Search for the cell housing the specified text and yield its [x, y] center coordinate. 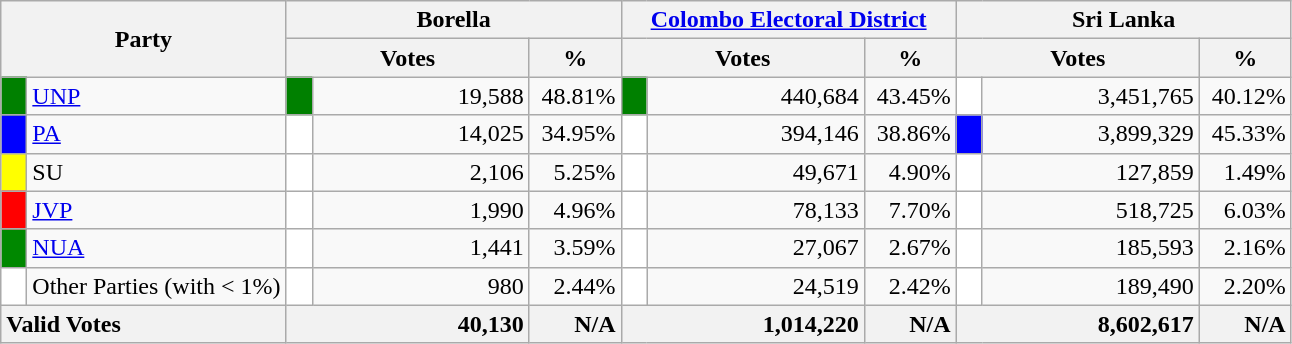
JVP [156, 210]
185,593 [1090, 248]
440,684 [756, 96]
3,451,765 [1090, 96]
19,588 [420, 96]
7.70% [910, 210]
27,067 [756, 248]
2.42% [910, 286]
1,990 [420, 210]
2.16% [1245, 248]
14,025 [420, 134]
4.90% [910, 172]
1,014,220 [742, 324]
Other Parties (with < 1%) [156, 286]
78,133 [756, 210]
127,859 [1090, 172]
43.45% [910, 96]
189,490 [1090, 286]
394,146 [756, 134]
2.67% [910, 248]
1,441 [420, 248]
980 [420, 286]
NUA [156, 248]
1.49% [1245, 172]
24,519 [756, 286]
5.25% [575, 172]
8,602,617 [1078, 324]
40,130 [408, 324]
Colombo Electoral District [788, 20]
Valid Votes [144, 324]
6.03% [1245, 210]
SU [156, 172]
2.20% [1245, 286]
45.33% [1245, 134]
49,671 [756, 172]
34.95% [575, 134]
38.86% [910, 134]
3.59% [575, 248]
4.96% [575, 210]
Party [144, 39]
Sri Lanka [1124, 20]
3,899,329 [1090, 134]
48.81% [575, 96]
PA [156, 134]
UNP [156, 96]
2,106 [420, 172]
Borella [454, 20]
518,725 [1090, 210]
40.12% [1245, 96]
2.44% [575, 286]
